Identify which cell holds the provided text, then report its (x, y) central coordinate. 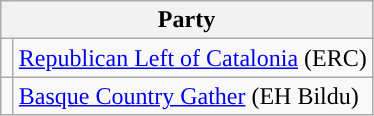
Republican Left of Catalonia (ERC) (192, 58)
Basque Country Gather (EH Bildu) (192, 96)
Party (187, 20)
